Capture the cell that displays the provided text and extract its [x, y] central coordinate. 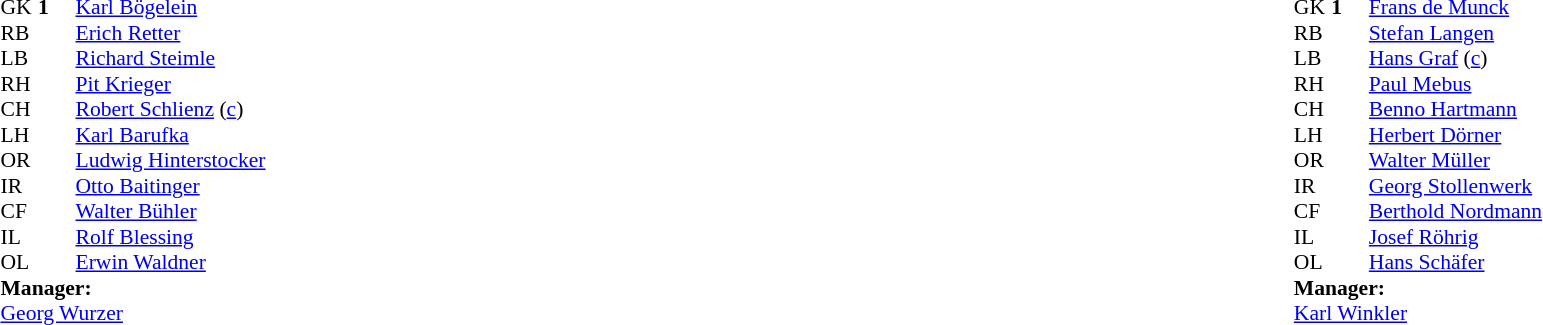
Erwin Waldner [171, 263]
Hans Graf (c) [1456, 59]
Josef Röhrig [1456, 237]
Karl Barufka [171, 135]
Rolf Blessing [171, 237]
Benno Hartmann [1456, 109]
Walter Bühler [171, 211]
Otto Baitinger [171, 186]
Paul Mebus [1456, 84]
Pit Krieger [171, 84]
Berthold Nordmann [1456, 211]
Stefan Langen [1456, 33]
Robert Schlienz (c) [171, 109]
Georg Stollenwerk [1456, 186]
Herbert Dörner [1456, 135]
Walter Müller [1456, 161]
Hans Schäfer [1456, 263]
Erich Retter [171, 33]
Ludwig Hinterstocker [171, 161]
Richard Steimle [171, 59]
